Determine the [x, y] coordinate at the center of the cell enclosing the given text.  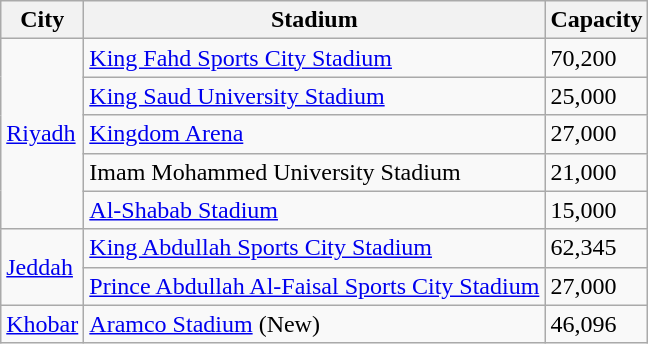
70,200 [596, 58]
Prince Abdullah Al-Faisal Sports City Stadium [314, 286]
Riyadh [42, 134]
15,000 [596, 210]
City [42, 20]
Aramco Stadium (New) [314, 324]
King Abdullah Sports City Stadium [314, 248]
King Saud University Stadium [314, 96]
25,000 [596, 96]
King Fahd Sports City Stadium [314, 58]
62,345 [596, 248]
Jeddah [42, 267]
Kingdom Arena [314, 134]
Khobar [42, 324]
Al-Shabab Stadium [314, 210]
21,000 [596, 172]
Imam Mohammed University Stadium [314, 172]
Capacity [596, 20]
46,096 [596, 324]
Stadium [314, 20]
